Capture the cell that displays the provided text and extract its [X, Y] central coordinate. 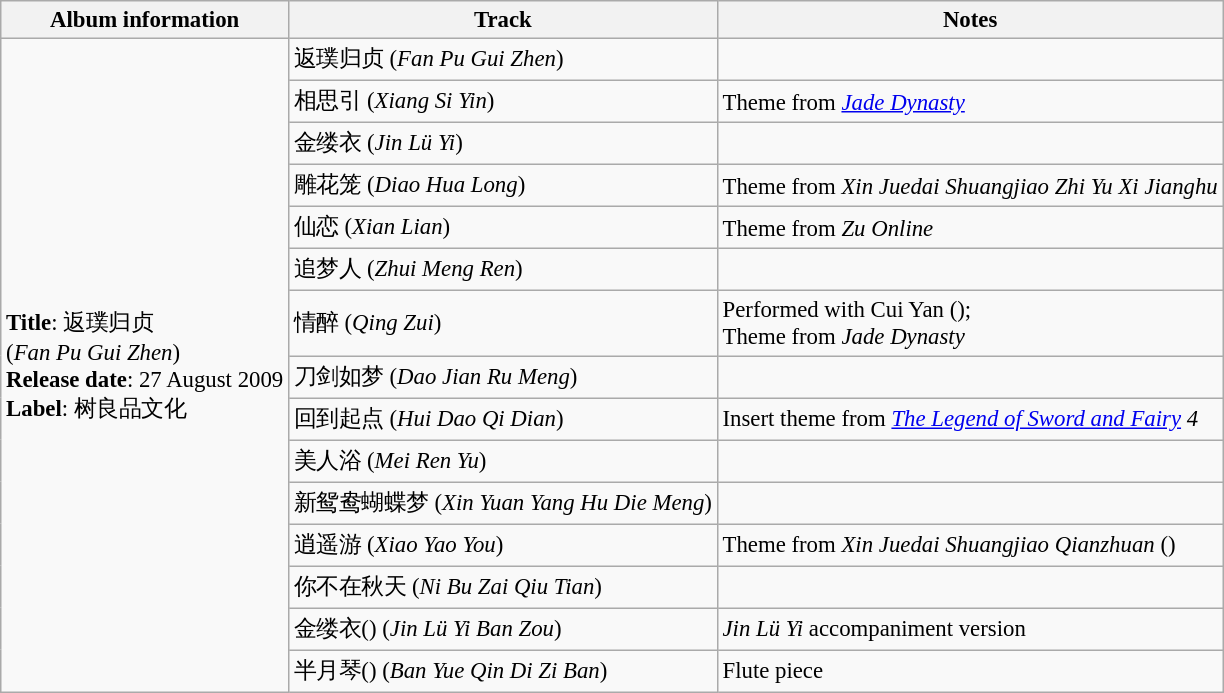
金缕衣() (Jin Lü Yi Ban Zou) [504, 629]
追梦人 (Zhui Meng Ren) [504, 270]
Album information [145, 20]
Theme from Xin Juedai Shuangjiao Zhi Yu Xi Jianghu [970, 186]
Notes [970, 20]
美人浴 (Mei Ren Yu) [504, 461]
情醉 (Qing Zui) [504, 324]
金缕衣 (Jin Lü Yi) [504, 144]
Track [504, 20]
刀剑如梦 (Dao Jian Ru Meng) [504, 377]
Theme from Jade Dynasty [970, 102]
Title: 返璞归贞(Fan Pu Gui Zhen)Release date: 27 August 2009Label: 树良品文化 [145, 366]
雕花笼 (Diao Hua Long) [504, 186]
Theme from Xin Juedai Shuangjiao Qianzhuan () [970, 545]
Theme from Zu Online [970, 228]
相思引 (Xiang Si Yin) [504, 102]
新鸳鸯蝴蝶梦 (Xin Yuan Yang Hu Die Meng) [504, 503]
逍遥游 (Xiao Yao You) [504, 545]
回到起点 (Hui Dao Qi Dian) [504, 419]
仙恋 (Xian Lian) [504, 228]
Performed with Cui Yan ();Theme from Jade Dynasty [970, 324]
Flute piece [970, 671]
半月琴() (Ban Yue Qin Di Zi Ban) [504, 671]
返璞归贞 (Fan Pu Gui Zhen) [504, 60]
Insert theme from The Legend of Sword and Fairy 4 [970, 419]
Jin Lü Yi accompaniment version [970, 629]
你不在秋天 (Ni Bu Zai Qiu Tian) [504, 587]
